Extract the [X, Y] coordinate from the center of the cell holding the provided text.  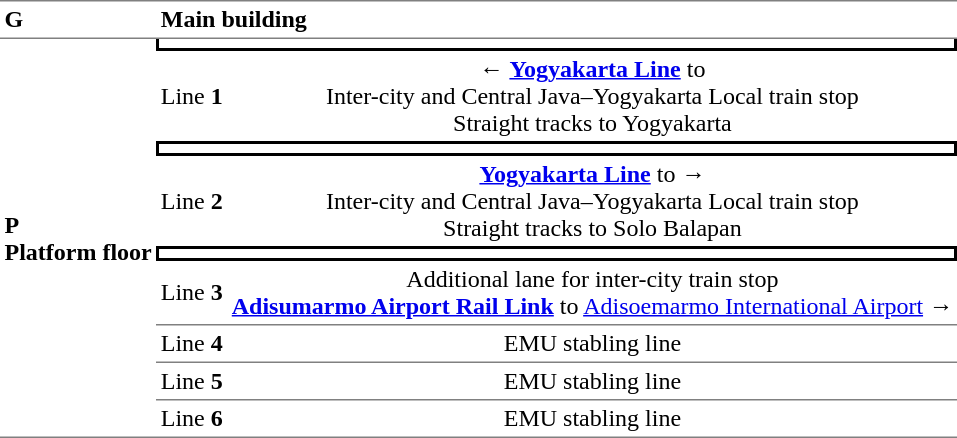
Line 5 [192, 382]
Main building [556, 20]
G [78, 20]
PPlatform floor [78, 238]
Line 6 [192, 419]
Line 4 [192, 344]
Yogyakarta Line to →Inter-city and Central Java–Yogyakarta Local train stopStraight tracks to Solo Balapan [592, 201]
Line 2 [192, 201]
Line 1 [192, 96]
← Yogyakarta Line to Inter-city and Central Java–Yogyakarta Local train stopStraight tracks to Yogyakarta [592, 96]
Line 3 [192, 292]
Additional lane for inter-city train stop Adisumarmo Airport Rail Link to Adisoemarmo International Airport → [592, 292]
